Capture the cell that displays the provided text and extract its (x, y) central coordinate. 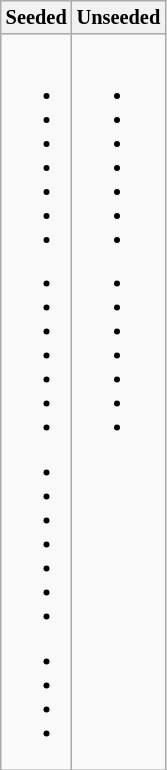
Unseeded (118, 17)
Seeded (36, 17)
